From the cell containing the given text, extract its center point as (X, Y) coordinate. 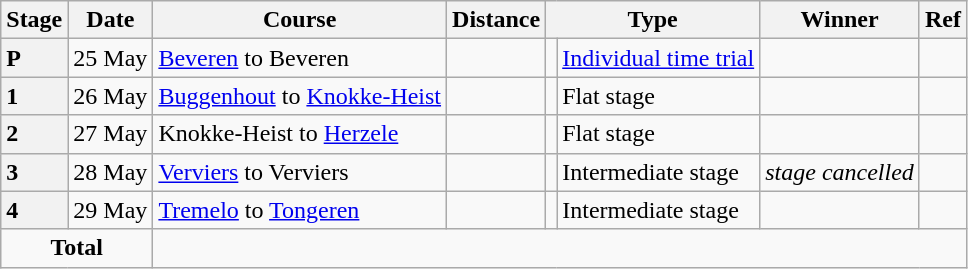
Buggenhout to Knokke-Heist (300, 96)
Winner (840, 20)
Type (653, 20)
Individual time trial (658, 58)
1 (34, 96)
Knokke-Heist to Herzele (300, 134)
26 May (110, 96)
Distance (496, 20)
27 May (110, 134)
3 (34, 172)
Ref (942, 20)
Total (77, 248)
stage cancelled (840, 172)
25 May (110, 58)
Beveren to Beveren (300, 58)
Date (110, 20)
28 May (110, 172)
2 (34, 134)
Tremelo to Tongeren (300, 210)
4 (34, 210)
29 May (110, 210)
Verviers to Verviers (300, 172)
P (34, 58)
Course (300, 20)
Stage (34, 20)
